Find where the given text appears and provide that cell's center as [x, y] coordinate. 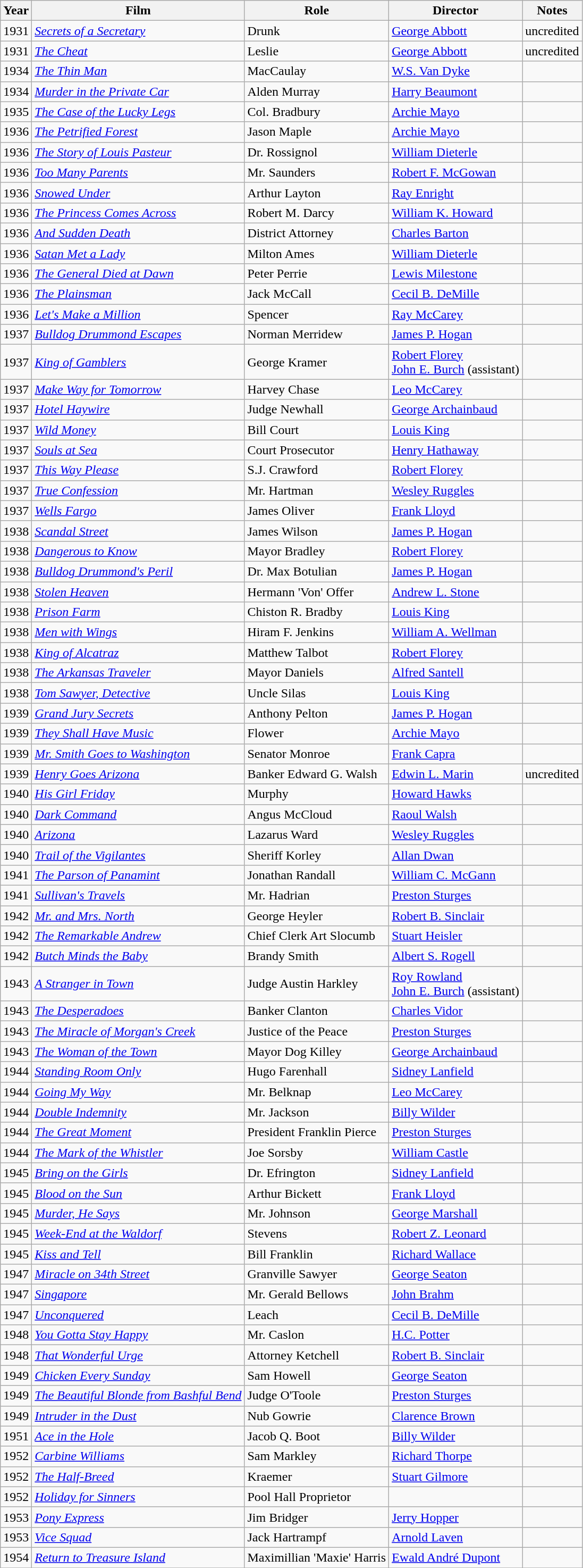
Uncle Silas [317, 693]
George Heyler [317, 915]
Mayor Daniels [317, 673]
This Way Please [138, 470]
Banker Clanton [317, 1011]
The Plainsman [138, 294]
James Oliver [317, 511]
Mr. Hadrian [317, 895]
Sullivan's Travels [138, 895]
Murder in the Private Car [138, 91]
Robert M. Darcy [317, 213]
Granville Sawyer [317, 1274]
Nub Gowrie [317, 1416]
Mayor Bradley [317, 551]
The Miracle of Morgan's Creek [138, 1031]
Wild Money [138, 430]
Henry Goes Arizona [138, 774]
Hermann 'Von' Offer [317, 592]
William C. McGann [456, 875]
Leach [317, 1315]
William A. Wellman [456, 632]
Robert F. McGowan [456, 172]
1935 [16, 112]
Dangerous to Know [138, 551]
Satan Met a Lady [138, 254]
Mr. and Mrs. North [138, 915]
Robert Z. Leonard [456, 1233]
The Desperadoes [138, 1011]
The Cheat [138, 51]
Richard Thorpe [456, 1456]
Going My Way [138, 1092]
The Remarkable Andrew [138, 936]
Drunk [317, 31]
Dr. Rossignol [317, 152]
Chiston R. Bradby [317, 612]
S.J. Crawford [317, 470]
Charles Barton [456, 233]
Ewald André Dupont [456, 1557]
Robert FloreyJohn E. Burch (assistant) [456, 362]
Jason Maple [317, 132]
Matthew Talbot [317, 653]
Arizona [138, 835]
Justice of the Peace [317, 1031]
Pool Hall Proprietor [317, 1497]
Leslie [317, 51]
Bulldog Drummond's Peril [138, 571]
Clarence Brown [456, 1416]
Blood on the Sun [138, 1193]
The Half-Breed [138, 1477]
Film [138, 11]
King of Gamblers [138, 362]
Col. Bradbury [317, 112]
Kraemer [317, 1477]
Bring on the Girls [138, 1173]
Milton Ames [317, 254]
Mr. Caslon [317, 1335]
Let's Make a Million [138, 314]
Holiday for Sinners [138, 1497]
Attorney Ketchell [317, 1355]
Mr. Johnson [317, 1213]
Maximillian 'Maxie' Harris [317, 1557]
William Castle [456, 1153]
The Story of Louis Pasteur [138, 152]
Mr. Saunders [317, 172]
Jim Bridger [317, 1517]
Prison Farm [138, 612]
Jonathan Randall [317, 875]
Make Way for Tomorrow [138, 389]
His Girl Friday [138, 794]
The Woman of the Town [138, 1052]
Bulldog Drummond Escapes [138, 335]
Singapore [138, 1295]
A Stranger in Town [138, 984]
Scandal Street [138, 531]
Too Many Parents [138, 172]
Arnold Laven [456, 1537]
Dr. Max Botulian [317, 571]
1954 [16, 1557]
Stuart Heisler [456, 936]
Hugo Farenhall [317, 1072]
Andrew L. Stone [456, 592]
Mr. Belknap [317, 1092]
Richard Wallace [456, 1254]
The Case of the Lucky Legs [138, 112]
Angus McCloud [317, 814]
Alfred Santell [456, 673]
Snowed Under [138, 193]
Stuart Gilmore [456, 1477]
Mr. Hartman [317, 490]
Ray McCarey [456, 314]
Norman Merridew [317, 335]
Mr. Jackson [317, 1112]
Murder, He Says [138, 1213]
H.C. Potter [456, 1335]
Souls at Sea [138, 450]
Stevens [317, 1233]
Miracle on 34th Street [138, 1274]
Bill Franklin [317, 1254]
George Marshall [456, 1213]
Arthur Layton [317, 193]
District Attorney [317, 233]
True Confession [138, 490]
Notes [552, 11]
Roy RowlandJohn E. Burch (assistant) [456, 984]
Unconquered [138, 1315]
Chief Clerk Art Slocumb [317, 936]
Hotel Haywire [138, 410]
Murphy [317, 794]
Butch Minds the Baby [138, 956]
Allan Dwan [456, 855]
Jacob Q. Boot [317, 1436]
Jack Hartrampf [317, 1537]
The Parson of Panamint [138, 875]
George Kramer [317, 362]
Stolen Heaven [138, 592]
Ace in the Hole [138, 1436]
Mayor Dog Killey [317, 1052]
Sam Howell [317, 1375]
The Great Moment [138, 1132]
Peter Perrie [317, 274]
Jerry Hopper [456, 1517]
Sam Markley [317, 1456]
Brandy Smith [317, 956]
Trail of the Vigilantes [138, 855]
Albert S. Rogell [456, 956]
Tom Sawyer, Detective [138, 693]
Lazarus Ward [317, 835]
1951 [16, 1436]
Carbine Williams [138, 1456]
Court Prosecutor [317, 450]
James Wilson [317, 531]
Lewis Milestone [456, 274]
Vice Squad [138, 1537]
Banker Edward G. Walsh [317, 774]
And Sudden Death [138, 233]
President Franklin Pierce [317, 1132]
Judge Newhall [317, 410]
The Mark of the Whistler [138, 1153]
Secrets of a Secretary [138, 31]
The General Died at Dawn [138, 274]
Sheriff Korley [317, 855]
Kiss and Tell [138, 1254]
You Gotta Stay Happy [138, 1335]
Mr. Smith Goes to Washington [138, 754]
Raoul Walsh [456, 814]
Harvey Chase [317, 389]
The Beautiful Blonde from Bashful Bend [138, 1396]
Harry Beaumont [456, 91]
Joe Sorsby [317, 1153]
Dr. Efrington [317, 1173]
The Petrified Forest [138, 132]
Howard Hawks [456, 794]
Week-End at the Waldorf [138, 1233]
They Shall Have Music [138, 733]
William K. Howard [456, 213]
Flower [317, 733]
Henry Hathaway [456, 450]
That Wonderful Urge [138, 1355]
Anthony Pelton [317, 713]
Judge O'Toole [317, 1396]
Men with Wings [138, 632]
Grand Jury Secrets [138, 713]
Chicken Every Sunday [138, 1375]
Charles Vidor [456, 1011]
Hiram F. Jenkins [317, 632]
Frank Capra [456, 754]
W.S. Van Dyke [456, 71]
The Princess Comes Across [138, 213]
Intruder in the Dust [138, 1416]
Senator Monroe [317, 754]
Standing Room Only [138, 1072]
Director [456, 11]
Ray Enright [456, 193]
Double Indemnity [138, 1112]
The Thin Man [138, 71]
Wells Fargo [138, 511]
Year [16, 11]
Jack McCall [317, 294]
Mr. Gerald Bellows [317, 1295]
King of Alcatraz [138, 653]
Judge Austin Harkley [317, 984]
The Arkansas Traveler [138, 673]
Edwin L. Marin [456, 774]
Return to Treasure Island [138, 1557]
Pony Express [138, 1517]
Arthur Bickett [317, 1193]
John Brahm [456, 1295]
Alden Murray [317, 91]
Bill Court [317, 430]
Role [317, 11]
MacCaulay [317, 71]
Dark Command [138, 814]
Spencer [317, 314]
